Find where the given text appears and provide that cell's center as [X, Y] coordinate. 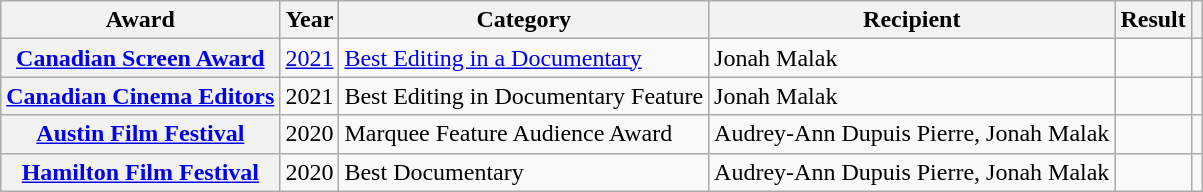
Canadian Cinema Editors [140, 96]
Austin Film Festival [140, 134]
Year [310, 20]
Best Documentary [524, 172]
Recipient [912, 20]
Hamilton Film Festival [140, 172]
Category [524, 20]
Award [140, 20]
Result [1153, 20]
Best Editing in Documentary Feature [524, 96]
Canadian Screen Award [140, 58]
Best Editing in a Documentary [524, 58]
Marquee Feature Audience Award [524, 134]
